Return the (X, Y) coordinate for the center point of the cell that contains the specified text.  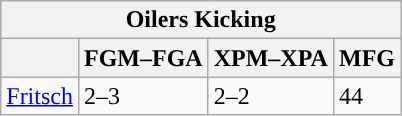
FGM–FGA (143, 58)
Oilers Kicking (201, 20)
Fritsch (40, 96)
XPM–XPA (270, 58)
2–2 (270, 96)
2–3 (143, 96)
MFG (366, 58)
44 (366, 96)
